Locate the cell with the specified text and output its [x, y] center coordinate. 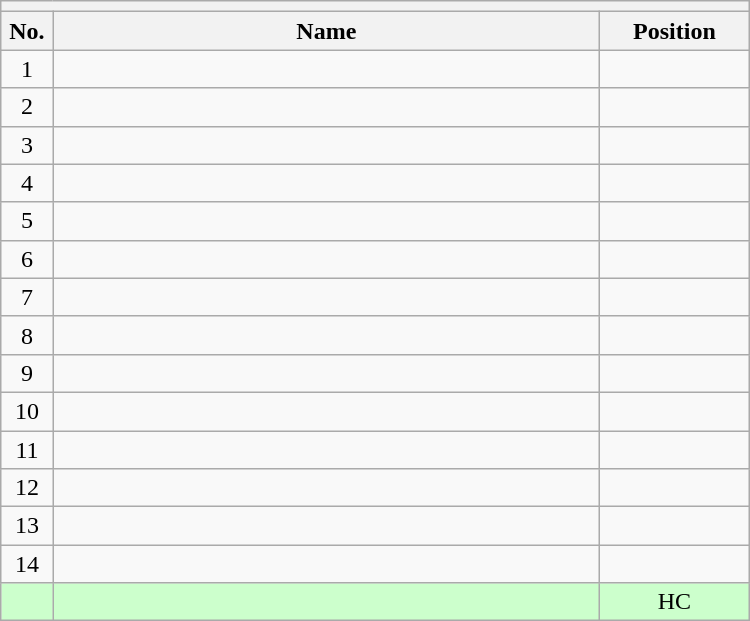
13 [27, 526]
HC [675, 602]
9 [27, 373]
11 [27, 449]
5 [27, 221]
Name [326, 31]
No. [27, 31]
12 [27, 488]
7 [27, 297]
4 [27, 183]
10 [27, 411]
3 [27, 145]
8 [27, 335]
2 [27, 107]
6 [27, 259]
Position [675, 31]
1 [27, 69]
14 [27, 564]
